Determine the [X, Y] coordinate at the center of the cell enclosing the given text.  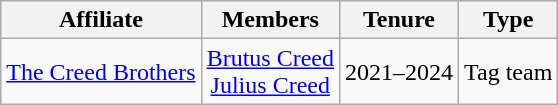
2021–2024 [398, 72]
Tenure [398, 20]
Type [508, 20]
Brutus CreedJulius Creed [270, 72]
Members [270, 20]
The Creed Brothers [101, 72]
Tag team [508, 72]
Affiliate [101, 20]
